Scan for the cell matching the given text and deliver its [X, Y] coordinate at center. 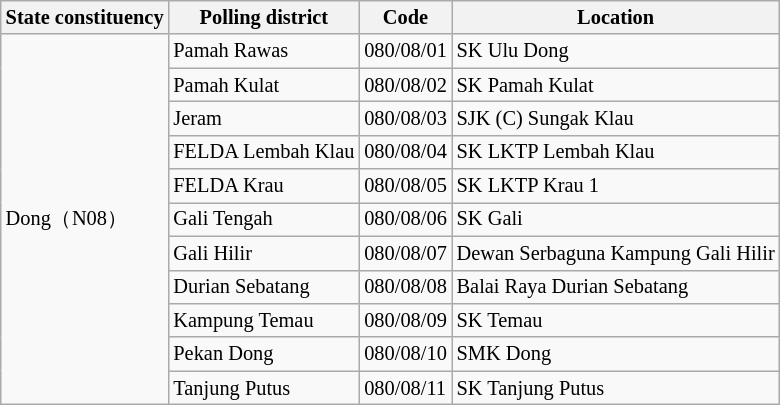
Balai Raya Durian Sebatang [616, 287]
080/08/10 [405, 354]
Pamah Kulat [264, 85]
SK Tanjung Putus [616, 388]
Jeram [264, 118]
Location [616, 17]
SJK (C) Sungak Klau [616, 118]
FELDA Krau [264, 186]
State constituency [85, 17]
SK Ulu Dong [616, 51]
Tanjung Putus [264, 388]
080/08/09 [405, 320]
080/08/03 [405, 118]
SK LKTP Krau 1 [616, 186]
080/08/06 [405, 219]
FELDA Lembah Klau [264, 152]
080/08/02 [405, 85]
Gali Tengah [264, 219]
Code [405, 17]
080/08/11 [405, 388]
Dewan Serbaguna Kampung Gali Hilir [616, 253]
Gali Hilir [264, 253]
080/08/01 [405, 51]
Pamah Rawas [264, 51]
SK LKTP Lembah Klau [616, 152]
Durian Sebatang [264, 287]
Pekan Dong [264, 354]
080/08/04 [405, 152]
Polling district [264, 17]
080/08/08 [405, 287]
SMK Dong [616, 354]
SK Gali [616, 219]
Dong（N08） [85, 219]
080/08/07 [405, 253]
SK Temau [616, 320]
SK Pamah Kulat [616, 85]
080/08/05 [405, 186]
Kampung Temau [264, 320]
